Scan for the cell matching the given text and deliver its (X, Y) coordinate at center. 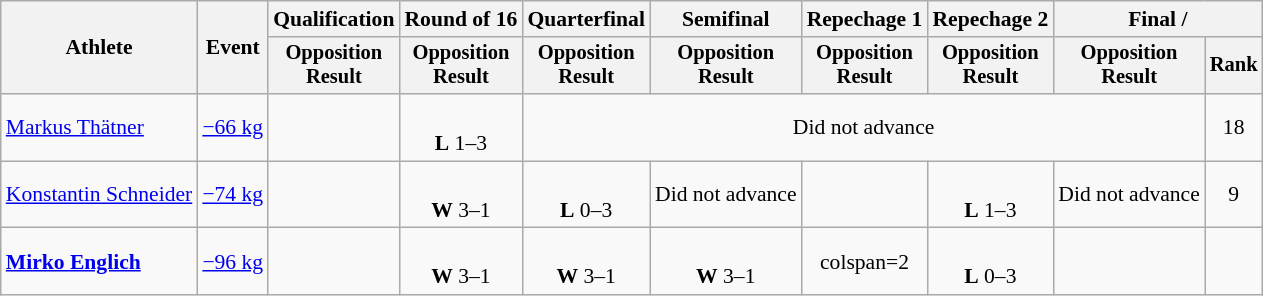
18 (1234, 128)
Athlete (100, 48)
−74 kg (232, 194)
Quarterfinal (586, 19)
Konstantin Schneider (100, 194)
−96 kg (232, 262)
colspan=2 (865, 262)
Mirko Englich (100, 262)
Repechage 1 (865, 19)
Round of 16 (460, 19)
9 (1234, 194)
Repechage 2 (990, 19)
Rank (1234, 66)
Qualification (334, 19)
Semifinal (726, 19)
Markus Thätner (100, 128)
Final / (1158, 19)
Event (232, 48)
−66 kg (232, 128)
